Output the [X, Y] coordinate of the center of the cell containing the given text.  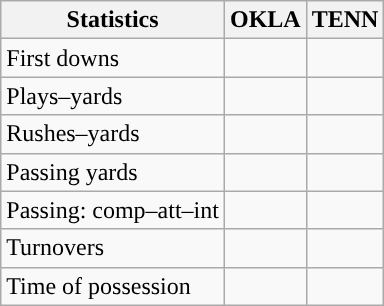
Statistics [113, 20]
Passing yards [113, 172]
TENN [345, 20]
Turnovers [113, 248]
First downs [113, 58]
Rushes–yards [113, 134]
OKLA [265, 20]
Time of possession [113, 286]
Passing: comp–att–int [113, 210]
Plays–yards [113, 96]
